Search for the cell housing the specified text and yield its (X, Y) center coordinate. 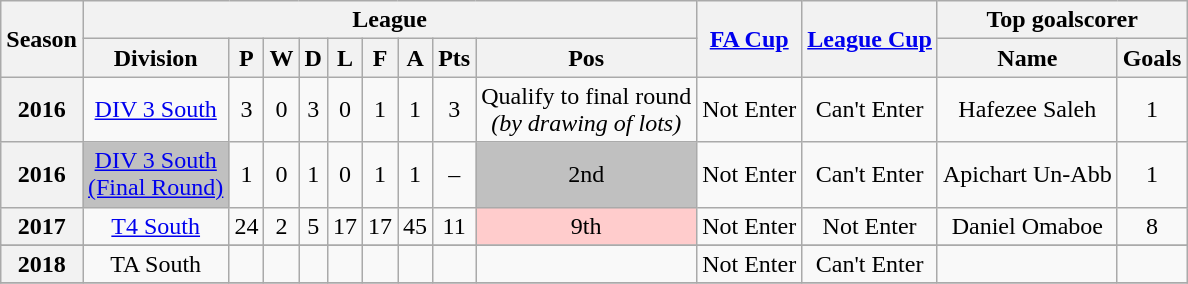
2 (282, 226)
FA Cup (750, 39)
League (389, 20)
A (416, 58)
Top goalscorer (1062, 20)
8 (1152, 226)
Division (155, 58)
F (380, 58)
League Cup (870, 39)
Hafezee Saleh (1027, 110)
2018 (42, 264)
T4 South (155, 226)
Pos (586, 58)
Season (42, 39)
5 (313, 226)
P (246, 58)
Daniel Omaboe (1027, 226)
TA South (155, 264)
D (313, 58)
– (454, 174)
9th (586, 226)
2nd (586, 174)
Apichart Un-Abb (1027, 174)
11 (454, 226)
Qualify to final round (by drawing of lots) (586, 110)
2017 (42, 226)
W (282, 58)
24 (246, 226)
DIV 3 South (155, 110)
L (344, 58)
Goals (1152, 58)
Name (1027, 58)
Pts (454, 58)
DIV 3 South (Final Round) (155, 174)
45 (416, 226)
